Provide the (X, Y) coordinate of the cell's center where the given text is located.  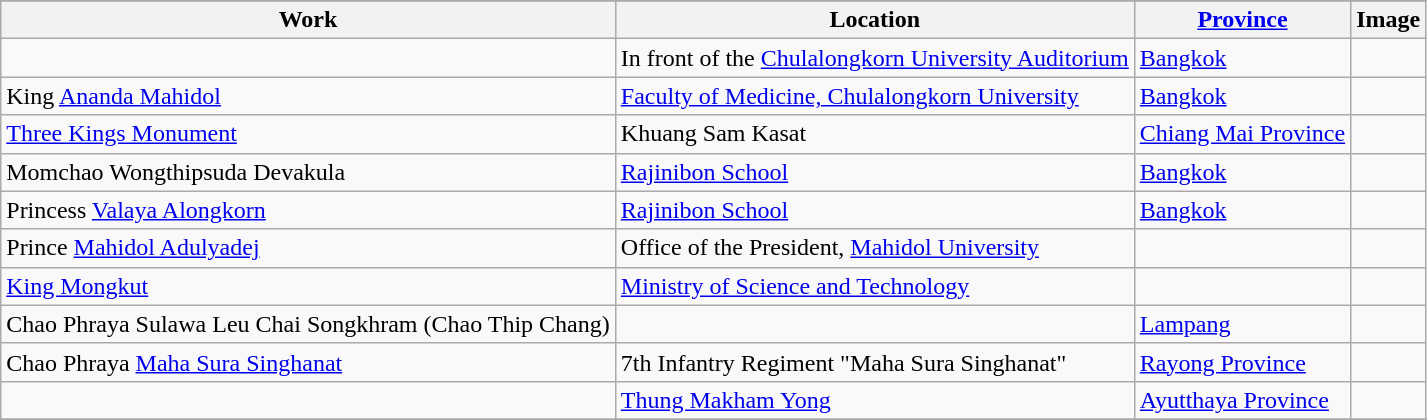
Princess Valaya Alongkorn (308, 210)
Rayong Province (1242, 362)
Office of the President, Mahidol University (874, 248)
Province (1242, 20)
Faculty of Medicine, Chulalongkorn University (874, 96)
Ministry of Science and Technology (874, 286)
Prince Mahidol Adulyadej (308, 248)
King Ananda Mahidol (308, 96)
Chao Phraya Maha Sura Singhanat (308, 362)
Khuang Sam Kasat (874, 134)
Chao Phraya Sulawa Leu Chai Songkhram (Chao Thip Chang) (308, 324)
King Mongkut (308, 286)
Thung Makham Yong (874, 400)
Work (308, 20)
7th Infantry Regiment "Maha Sura Singhanat" (874, 362)
Ayutthaya Province (1242, 400)
Location (874, 20)
Lampang (1242, 324)
Image (1388, 20)
Chiang Mai Province (1242, 134)
Three Kings Monument (308, 134)
In front of the Chulalongkorn University Auditorium (874, 58)
Momchao Wongthipsuda Devakula (308, 172)
